Output the [x, y] coordinate of the center of the cell containing the given text.  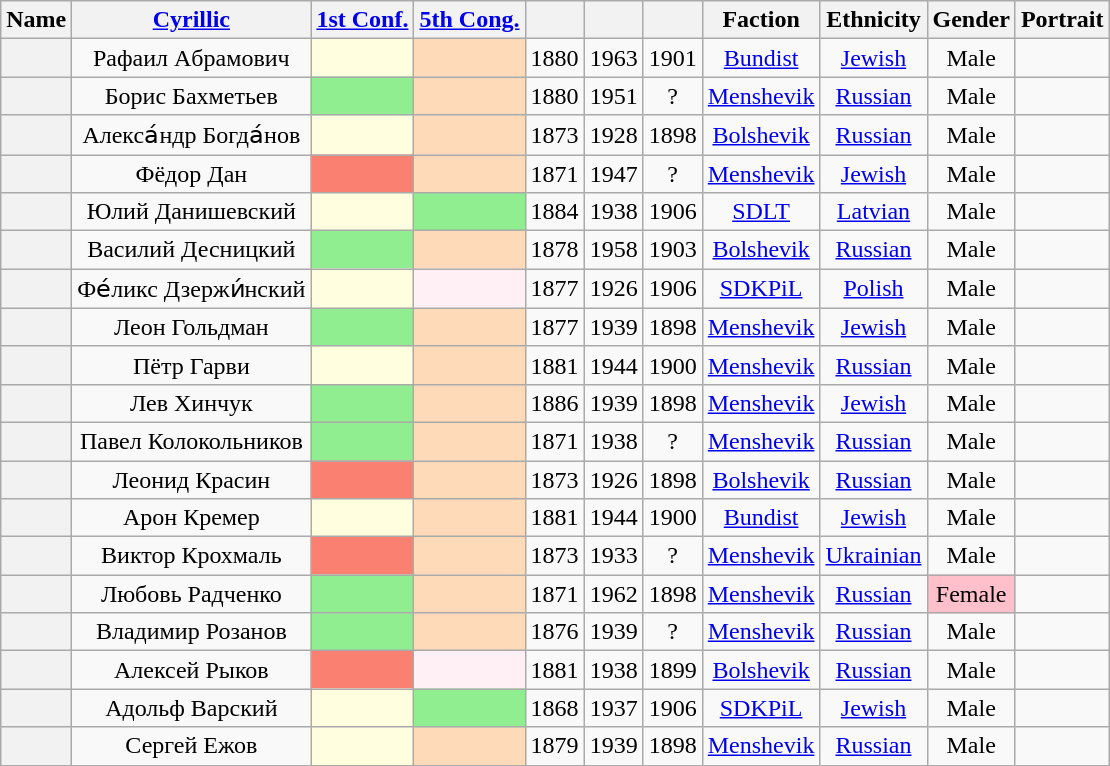
1899 [672, 670]
1962 [614, 594]
Faction [761, 20]
Фе́ликс Дзержи́нский [192, 289]
1878 [554, 250]
1958 [614, 250]
Gender [971, 20]
Борис Бахметьев [192, 96]
Рафаил Aбрамович [192, 58]
1879 [554, 746]
Latvian [874, 212]
1951 [614, 96]
Адольф Варский [192, 708]
Василий Десницкий [192, 250]
Павел Колокольников [192, 441]
Арон Кремер [192, 518]
1963 [614, 58]
1903 [672, 250]
Юлий Данишевский [192, 212]
5th Cong. [470, 20]
1884 [554, 212]
Polish [874, 289]
SDLT [761, 212]
1886 [554, 403]
1937 [614, 708]
Леон Гольдман [192, 327]
Любовь Радченко [192, 594]
Ethnicity [874, 20]
1st Conf. [362, 20]
1876 [554, 632]
Владимир Розанов [192, 632]
Лев Хинчук [192, 403]
Фёдор Дан [192, 173]
Сергей Ежов [192, 746]
Portrait [1062, 20]
1928 [614, 135]
Алексей Рыков [192, 670]
Cyrillic [192, 20]
Леонид Красин [192, 479]
Виктор Крохмаль [192, 556]
Ukrainian [874, 556]
Name [36, 20]
1933 [614, 556]
Пётр Гарви [192, 365]
Алекса́ндр Богда́нов [192, 135]
1868 [554, 708]
1901 [672, 58]
1947 [614, 173]
Female [971, 594]
